Locate the cell with the specified text and output its (X, Y) center coordinate. 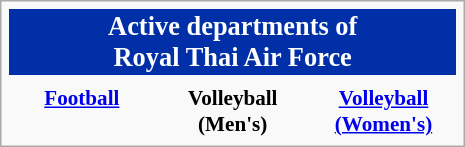
Active departments ofRoyal Thai Air Force (232, 42)
Volleyball (Women's) (384, 111)
Football (82, 111)
Volleyball (Men's) (233, 111)
